Scan for the cell matching the given text and deliver its (X, Y) coordinate at center. 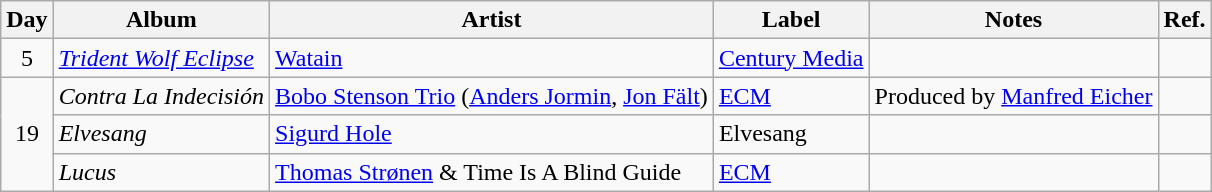
Lucus (161, 172)
Bobo Stenson Trio (Anders Jormin, Jon Fält) (492, 96)
Label (791, 20)
Sigurd Hole (492, 134)
5 (27, 58)
19 (27, 134)
Album (161, 20)
Artist (492, 20)
Watain (492, 58)
Contra La Indecisión (161, 96)
Notes (1014, 20)
Day (27, 20)
Produced by Manfred Eicher (1014, 96)
Ref. (1184, 20)
Trident Wolf Eclipse (161, 58)
Century Media (791, 58)
Thomas Strønen & Time Is A Blind Guide (492, 172)
